Search for the cell housing the specified text and yield its (X, Y) center coordinate. 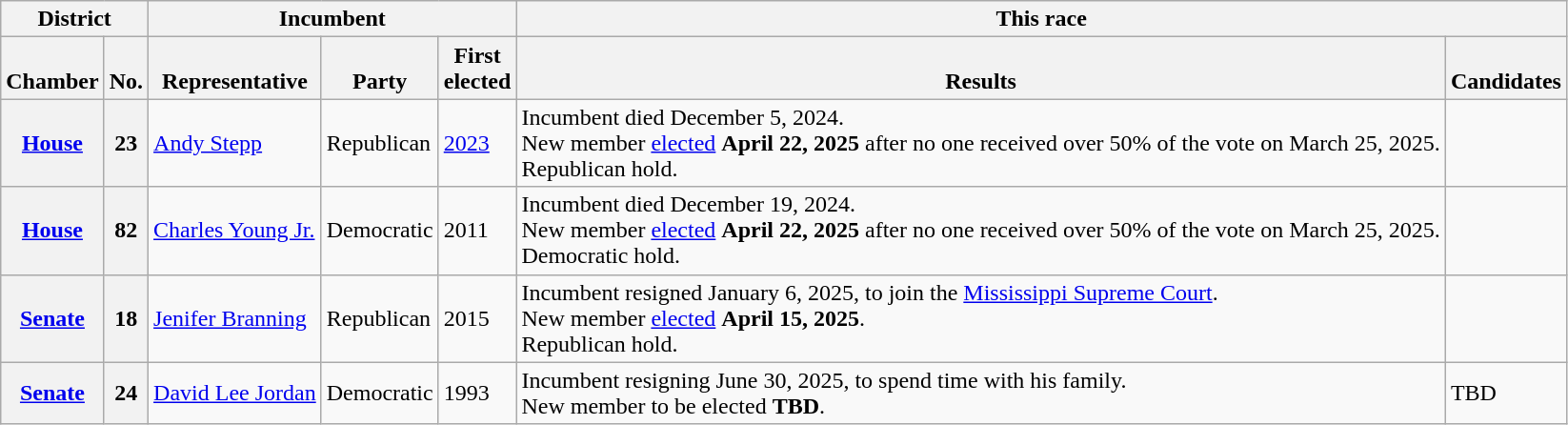
TBD (1505, 393)
Firstelected (477, 69)
District (74, 19)
1993 (477, 393)
Andy Stepp (235, 143)
Party (379, 69)
Incumbent died December 5, 2024.New member elected April 22, 2025 after no one received over 50% of the vote on March 25, 2025.Republican hold. (981, 143)
24 (126, 393)
Charles Young Jr. (235, 231)
Incumbent resigning June 30, 2025, to spend time with his family.New member to be elected TBD. (981, 393)
Representative (235, 69)
Chamber (52, 69)
Jenifer Branning (235, 318)
23 (126, 143)
This race (1042, 19)
No. (126, 69)
Incumbent resigned January 6, 2025, to join the Mississippi Supreme Court.New member elected April 15, 2025.Republican hold. (981, 318)
2015 (477, 318)
Results (981, 69)
Incumbent (332, 19)
18 (126, 318)
Candidates (1505, 69)
82 (126, 231)
2023 (477, 143)
David Lee Jordan (235, 393)
2011 (477, 231)
Incumbent died December 19, 2024.New member elected April 22, 2025 after no one received over 50% of the vote on March 25, 2025.Democratic hold. (981, 231)
